Locate the cell with the specified text and output its (X, Y) center coordinate. 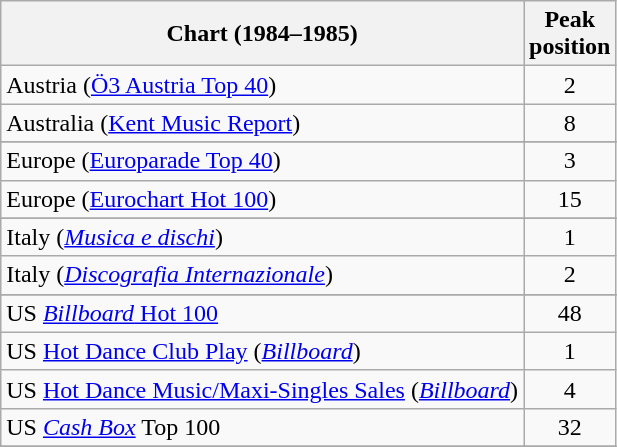
US Billboard Hot 100 (262, 313)
Europe (Eurochart Hot 100) (262, 199)
US Hot Dance Club Play (Billboard) (262, 351)
Europe (Europarade Top 40) (262, 161)
15 (570, 199)
4 (570, 389)
US Hot Dance Music/Maxi-Singles Sales (Billboard) (262, 389)
Australia (Kent Music Report) (262, 123)
3 (570, 161)
US Cash Box Top 100 (262, 427)
Chart (1984–1985) (262, 34)
32 (570, 427)
Peakposition (570, 34)
8 (570, 123)
Italy (Musica e dischi) (262, 237)
Austria (Ö3 Austria Top 40) (262, 85)
48 (570, 313)
Italy (Discografia Internazionale) (262, 275)
